Pinpoint the cell where the given text exists, returning its [X, Y] midpoint coordinate. 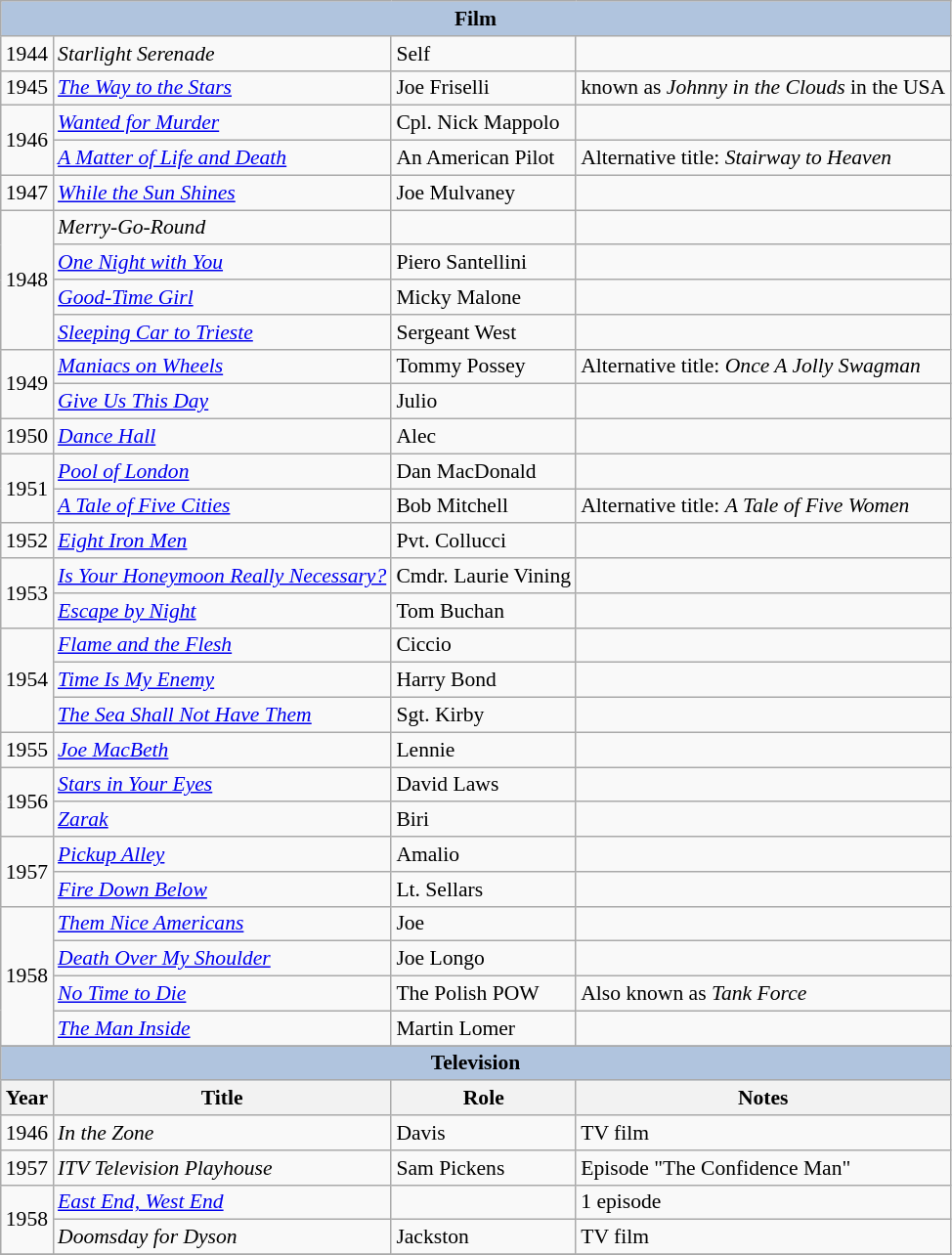
1 episode [762, 1202]
Martin Lomer [483, 1028]
Doomsday for Dyson [222, 1237]
1944 [27, 54]
Give Us This Day [222, 402]
1955 [27, 750]
Joe [483, 924]
Sergeant West [483, 332]
An American Pilot [483, 158]
Eight Iron Men [222, 541]
Joe MacBeth [222, 750]
In the Zone [222, 1133]
Fire Down Below [222, 889]
Film [476, 19]
David Laws [483, 785]
East End, West End [222, 1202]
Time Is My Enemy [222, 680]
Davis [483, 1133]
Stars in Your Eyes [222, 785]
Dan MacDonald [483, 471]
known as Johnny in the Clouds in the USA [762, 88]
1951 [27, 489]
The Sea Shall Not Have Them [222, 715]
Year [27, 1099]
The Way to the Stars [222, 88]
Sam Pickens [483, 1168]
Alec [483, 437]
Pvt. Collucci [483, 541]
Self [483, 54]
1954 [27, 680]
Joe Longo [483, 959]
Joe Friselli [483, 88]
Micky Malone [483, 297]
Cmdr. Laurie Vining [483, 576]
Them Nice Americans [222, 924]
Bob Mitchell [483, 506]
Piero Santellini [483, 263]
A Matter of Life and Death [222, 158]
1948 [27, 280]
Merry-Go-Round [222, 228]
1950 [27, 437]
Starlight Serenade [222, 54]
Alternative title: Once A Jolly Swagman [762, 367]
One Night with You [222, 263]
Lt. Sellars [483, 889]
The Man Inside [222, 1028]
1949 [27, 383]
The Polish POW [483, 994]
Alternative title: A Tale of Five Women [762, 506]
1952 [27, 541]
Sgt. Kirby [483, 715]
1945 [27, 88]
Alternative title: Stairway to Heaven [762, 158]
Amalio [483, 854]
1956 [27, 801]
Pool of London [222, 471]
Cpl. Nick Mappolo [483, 123]
Biri [483, 820]
Maniacs on Wheels [222, 367]
Also known as Tank Force [762, 994]
Ciccio [483, 645]
While the Sun Shines [222, 193]
No Time to Die [222, 994]
Joe Mulvaney [483, 193]
Good-Time Girl [222, 297]
Jackston [483, 1237]
Escape by Night [222, 611]
1953 [27, 592]
Zarak [222, 820]
Is Your Honeymoon Really Necessary? [222, 576]
Julio [483, 402]
Episode "The Confidence Man" [762, 1168]
Death Over My Shoulder [222, 959]
Notes [762, 1099]
Pickup Alley [222, 854]
ITV Television Playhouse [222, 1168]
Flame and the Flesh [222, 645]
Title [222, 1099]
Role [483, 1099]
Dance Hall [222, 437]
Television [476, 1063]
Wanted for Murder [222, 123]
Tommy Possey [483, 367]
A Tale of Five Cities [222, 506]
Harry Bond [483, 680]
Sleeping Car to Trieste [222, 332]
Lennie [483, 750]
1947 [27, 193]
Tom Buchan [483, 611]
